Scan for the cell matching the given text and deliver its (X, Y) coordinate at center. 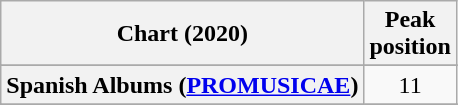
Peakposition (410, 34)
Spanish Albums (PROMUSICAE) (182, 85)
11 (410, 85)
Chart (2020) (182, 34)
